From the cell containing the given text, extract its center point as [x, y] coordinate. 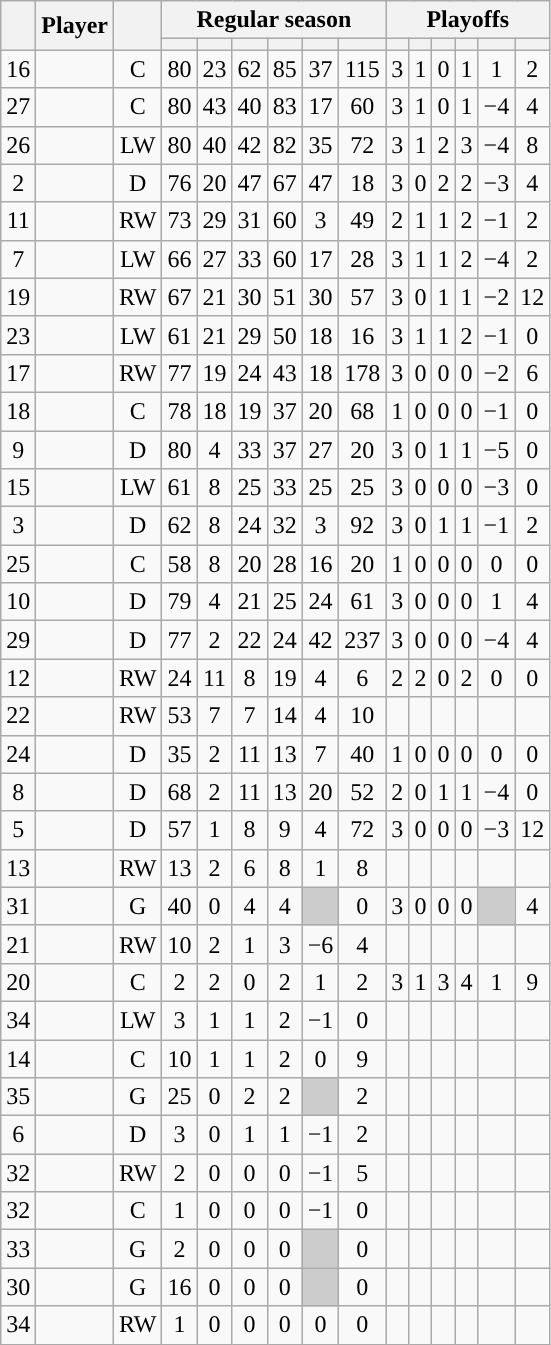
66 [180, 259]
73 [180, 221]
76 [180, 183]
52 [362, 792]
53 [180, 716]
15 [18, 488]
78 [180, 411]
85 [284, 69]
92 [362, 526]
58 [180, 564]
Playoffs [468, 20]
115 [362, 69]
237 [362, 640]
79 [180, 602]
26 [18, 145]
49 [362, 221]
82 [284, 145]
Player [75, 26]
50 [284, 335]
−5 [496, 449]
51 [284, 297]
83 [284, 107]
Regular season [274, 20]
−6 [320, 944]
178 [362, 373]
